Extract the (x, y) coordinate from the center of the cell holding the provided text.  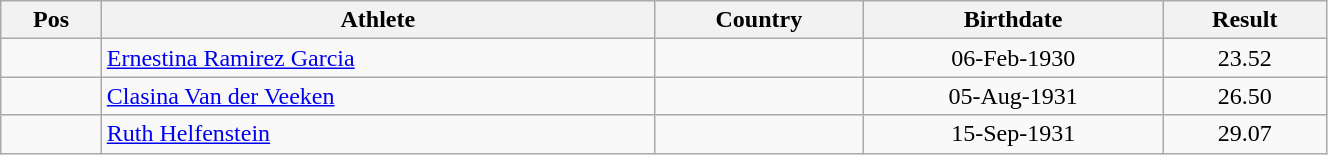
23.52 (1244, 58)
26.50 (1244, 96)
Birthdate (1013, 20)
Country (758, 20)
Ernestina Ramirez Garcia (378, 58)
Result (1244, 20)
Athlete (378, 20)
05-Aug-1931 (1013, 96)
Clasina Van der Veeken (378, 96)
15-Sep-1931 (1013, 134)
Pos (52, 20)
06-Feb-1930 (1013, 58)
29.07 (1244, 134)
Ruth Helfenstein (378, 134)
